For the text-containing cell, return its midpoint in (x, y) coordinate format. 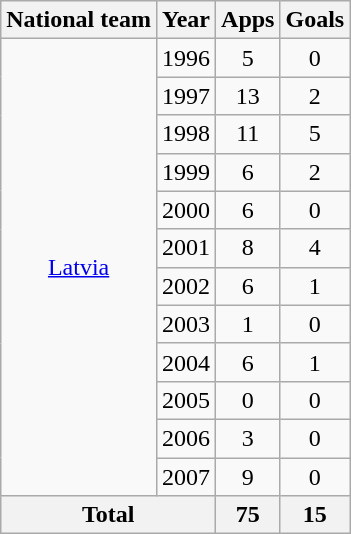
2006 (186, 438)
2001 (186, 248)
2002 (186, 286)
National team (79, 20)
1998 (186, 134)
9 (248, 477)
2000 (186, 210)
15 (315, 515)
Latvia (79, 268)
8 (248, 248)
Goals (315, 20)
11 (248, 134)
75 (248, 515)
2003 (186, 324)
13 (248, 96)
1999 (186, 172)
2007 (186, 477)
1997 (186, 96)
1996 (186, 58)
Apps (248, 20)
Year (186, 20)
2004 (186, 362)
Total (108, 515)
2005 (186, 400)
4 (315, 248)
3 (248, 438)
